Provide the [X, Y] coordinate of the cell's center where the given text is located.  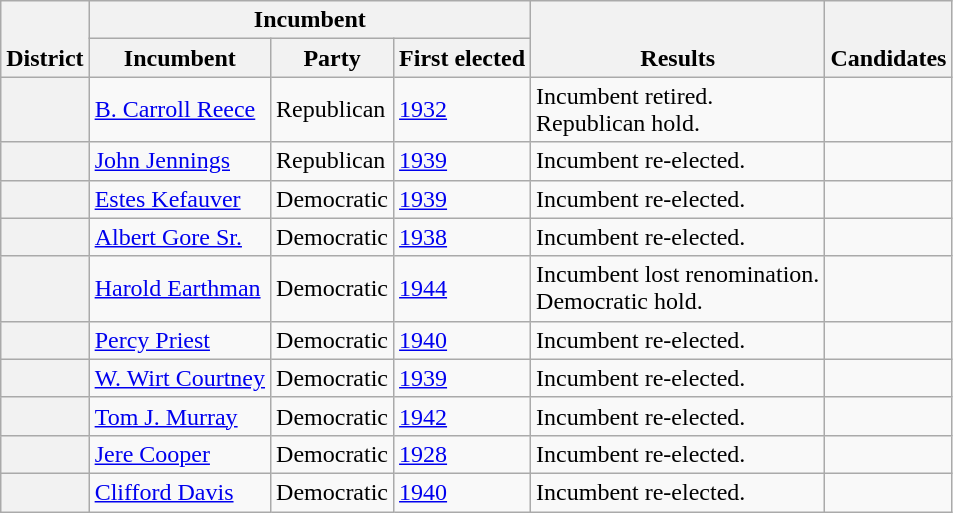
Clifford Davis [180, 492]
Jere Cooper [180, 454]
Estes Kefauver [180, 199]
Harold Earthman [180, 288]
Results [678, 39]
Party [332, 58]
W. Wirt Courtney [180, 378]
1938 [462, 237]
1928 [462, 454]
Incumbent lost renomination.Democratic hold. [678, 288]
Albert Gore Sr. [180, 237]
Incumbent retired.Republican hold. [678, 110]
B. Carroll Reece [180, 110]
Candidates [888, 39]
Percy Priest [180, 340]
1944 [462, 288]
1942 [462, 416]
John Jennings [180, 161]
First elected [462, 58]
1932 [462, 110]
Tom J. Murray [180, 416]
District [45, 39]
